Determine the (x, y) coordinate at the center of the cell enclosing the given text.  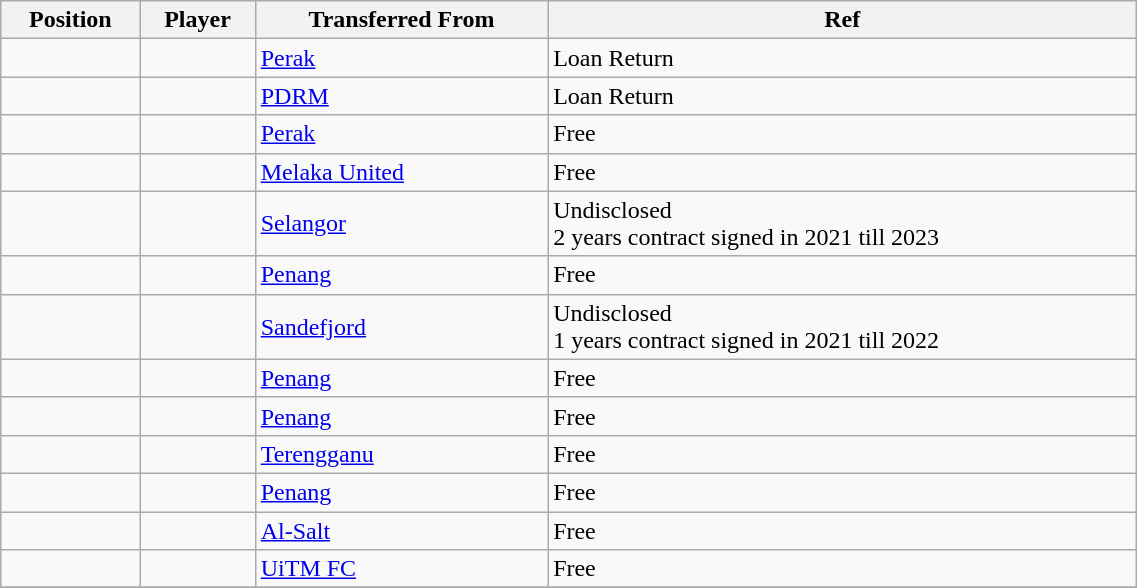
Transferred From (401, 20)
Undisclosed 2 years contract signed in 2021 till 2023 (842, 224)
Player (198, 20)
Ref (842, 20)
Undisclosed 1 years contract signed in 2021 till 2022 (842, 326)
UiTM FC (401, 569)
Position (70, 20)
Melaka United (401, 172)
Terengganu (401, 454)
Sandefjord (401, 326)
Al-Salt (401, 531)
Selangor (401, 224)
PDRM (401, 96)
